Detect which cell encompasses the target text, then output its [x, y] center coordinate. 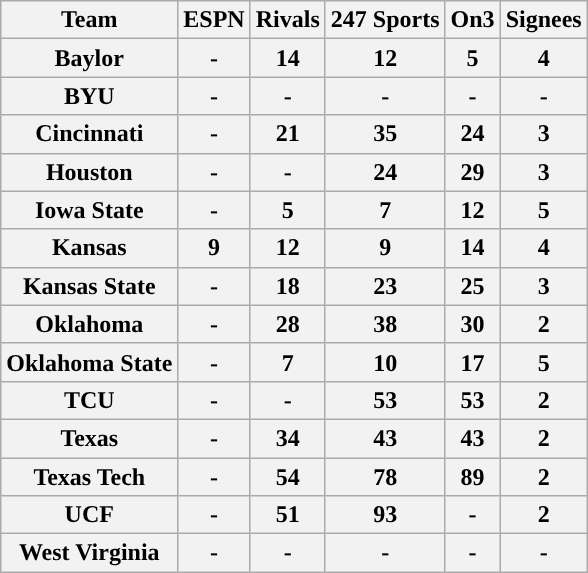
BYU [90, 96]
54 [288, 477]
17 [472, 362]
Iowa State [90, 210]
29 [472, 172]
89 [472, 477]
30 [472, 324]
UCF [90, 515]
Signees [544, 20]
Houston [90, 172]
23 [385, 286]
21 [288, 134]
247 Sports [385, 20]
Cincinnati [90, 134]
Team [90, 20]
TCU [90, 400]
ESPN [214, 20]
34 [288, 438]
28 [288, 324]
Oklahoma State [90, 362]
Texas [90, 438]
Rivals [288, 20]
38 [385, 324]
West Virginia [90, 553]
93 [385, 515]
Baylor [90, 58]
35 [385, 134]
Texas Tech [90, 477]
On3 [472, 20]
10 [385, 362]
18 [288, 286]
78 [385, 477]
51 [288, 515]
Oklahoma [90, 324]
25 [472, 286]
Kansas State [90, 286]
Kansas [90, 248]
